Return [x, y] of the center of cell containing provided text 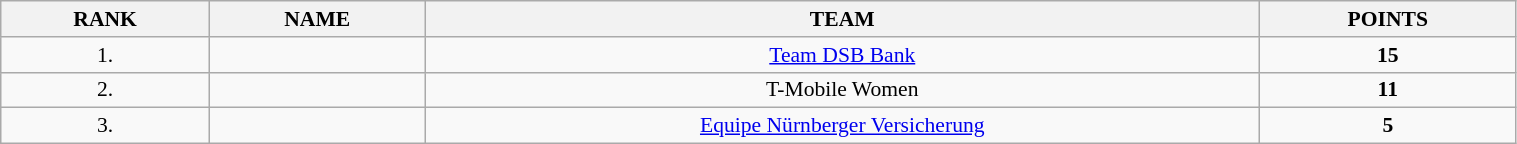
Equipe Nürnberger Versicherung [842, 126]
1. [106, 55]
15 [1388, 55]
Team DSB Bank [842, 55]
T-Mobile Women [842, 90]
POINTS [1388, 19]
5 [1388, 126]
11 [1388, 90]
TEAM [842, 19]
RANK [106, 19]
NAME [316, 19]
3. [106, 126]
2. [106, 90]
